Return [X, Y] of the center of cell containing provided text 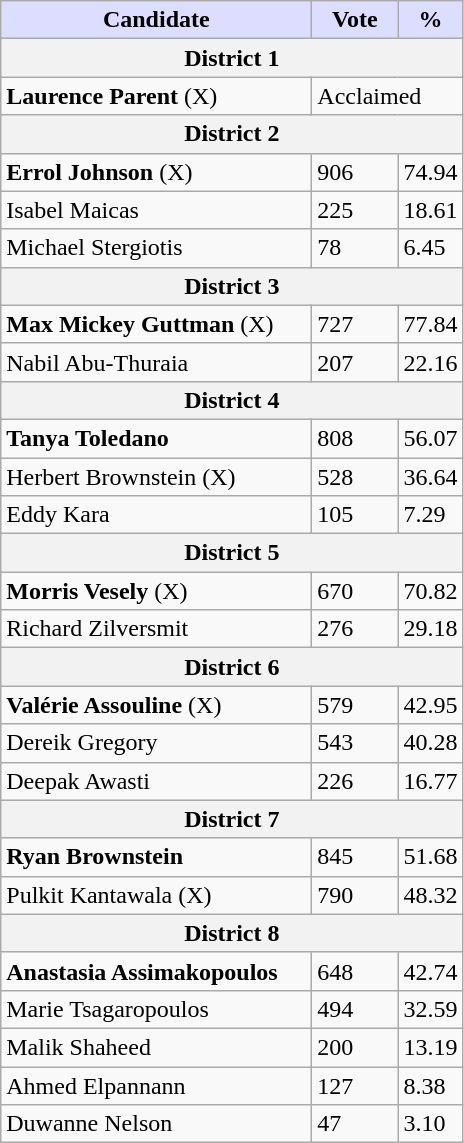
200 [355, 1047]
727 [355, 324]
Eddy Kara [156, 515]
16.77 [430, 781]
Dereik Gregory [156, 743]
Marie Tsagaropoulos [156, 1009]
Richard Zilversmit [156, 629]
District 7 [232, 819]
8.38 [430, 1085]
7.29 [430, 515]
70.82 [430, 591]
Isabel Maicas [156, 210]
225 [355, 210]
Morris Vesely (X) [156, 591]
105 [355, 515]
Anastasia Assimakopoulos [156, 971]
Pulkit Kantawala (X) [156, 895]
Laurence Parent (X) [156, 96]
District 4 [232, 400]
845 [355, 857]
13.19 [430, 1047]
Duwanne Nelson [156, 1124]
790 [355, 895]
Nabil Abu-Thuraia [156, 362]
Herbert Brownstein (X) [156, 477]
3.10 [430, 1124]
127 [355, 1085]
29.18 [430, 629]
207 [355, 362]
42.95 [430, 705]
48.32 [430, 895]
Vote [355, 20]
Ahmed Elpannann [156, 1085]
District 5 [232, 553]
18.61 [430, 210]
32.59 [430, 1009]
276 [355, 629]
Valérie Assouline (X) [156, 705]
District 3 [232, 286]
% [430, 20]
47 [355, 1124]
6.45 [430, 248]
42.74 [430, 971]
22.16 [430, 362]
District 8 [232, 933]
Errol Johnson (X) [156, 172]
Michael Stergiotis [156, 248]
77.84 [430, 324]
District 2 [232, 134]
Tanya Toledano [156, 438]
226 [355, 781]
670 [355, 591]
Candidate [156, 20]
Max Mickey Guttman (X) [156, 324]
Acclaimed [388, 96]
Ryan Brownstein [156, 857]
808 [355, 438]
494 [355, 1009]
36.64 [430, 477]
Malik Shaheed [156, 1047]
78 [355, 248]
579 [355, 705]
74.94 [430, 172]
District 1 [232, 58]
Deepak Awasti [156, 781]
District 6 [232, 667]
543 [355, 743]
51.68 [430, 857]
40.28 [430, 743]
906 [355, 172]
648 [355, 971]
56.07 [430, 438]
528 [355, 477]
